Scan for the cell matching the given text and deliver its (x, y) coordinate at center. 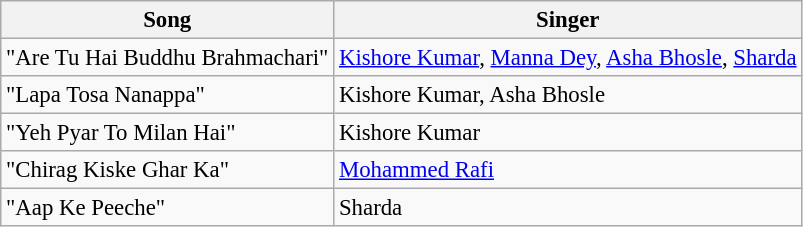
Song (168, 20)
Kishore Kumar, Manna Dey, Asha Bhosle, Sharda (568, 58)
Singer (568, 20)
"Aap Ke Peeche" (168, 208)
"Yeh Pyar To Milan Hai" (168, 133)
Kishore Kumar, Asha Bhosle (568, 95)
Kishore Kumar (568, 133)
"Chirag Kiske Ghar Ka" (168, 170)
"Lapa Tosa Nanappa" (168, 95)
Mohammed Rafi (568, 170)
"Are Tu Hai Buddhu Brahmachari" (168, 58)
Sharda (568, 208)
